From the cell containing the given text, extract its center point as [X, Y] coordinate. 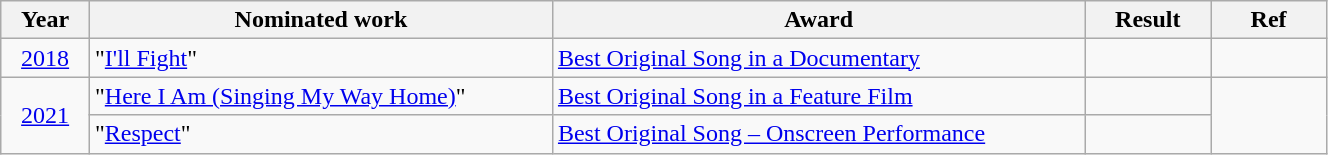
Year [46, 20]
Best Original Song in a Documentary [818, 58]
Best Original Song in a Feature Film [818, 96]
Nominated work [320, 20]
"Here I Am (Singing My Way Home)" [320, 96]
Award [818, 20]
2018 [46, 58]
"I'll Fight" [320, 58]
2021 [46, 115]
"Respect" [320, 134]
Result [1148, 20]
Best Original Song – Onscreen Performance [818, 134]
Ref [1269, 20]
